Search for the cell housing the specified text and yield its [X, Y] center coordinate. 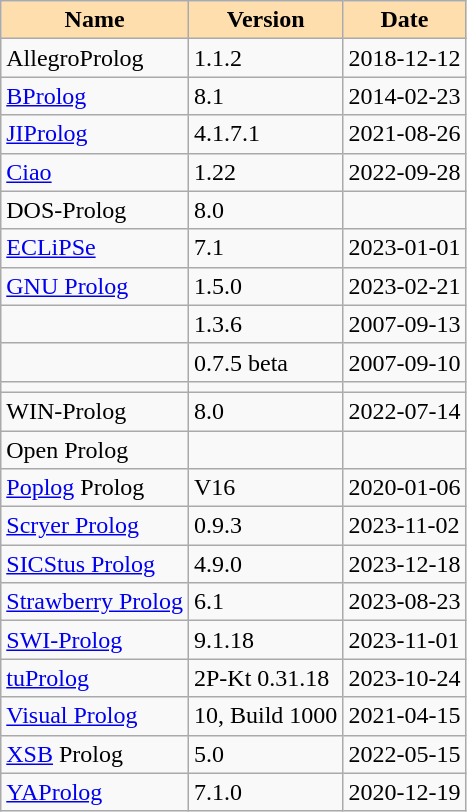
ECLiPSe [95, 248]
WIN-Prolog [95, 411]
2023-10-24 [404, 678]
Open Prolog [95, 449]
1.1.2 [265, 58]
YAProlog [95, 792]
Name [95, 20]
V16 [265, 488]
Version [265, 20]
6.1 [265, 602]
Visual Prolog [95, 716]
2021-08-26 [404, 134]
2014-02-23 [404, 96]
XSB Prolog [95, 754]
1.22 [265, 172]
4.9.0 [265, 564]
SWI-Prolog [95, 640]
2023-12-18 [404, 564]
1.3.6 [265, 324]
2P-Kt 0.31.18 [265, 678]
BProlog [95, 96]
2022-07-14 [404, 411]
DOS-Prolog [95, 210]
AllegroProlog [95, 58]
JIProlog [95, 134]
7.1.0 [265, 792]
Poplog Prolog [95, 488]
2022-05-15 [404, 754]
1.5.0 [265, 286]
10, Build 1000 [265, 716]
0.9.3 [265, 526]
Strawberry Prolog [95, 602]
8.1 [265, 96]
2023-11-02 [404, 526]
0.7.5 beta [265, 362]
GNU Prolog [95, 286]
2007-09-13 [404, 324]
2020-01-06 [404, 488]
2023-08-23 [404, 602]
2020-12-19 [404, 792]
Scryer Prolog [95, 526]
2023-02-21 [404, 286]
2018-12-12 [404, 58]
9.1.18 [265, 640]
2022-09-28 [404, 172]
Ciao [95, 172]
2023-11-01 [404, 640]
Date [404, 20]
2023-01-01 [404, 248]
5.0 [265, 754]
tuProlog [95, 678]
4.1.7.1 [265, 134]
7.1 [265, 248]
2007-09-10 [404, 362]
SICStus Prolog [95, 564]
2021-04-15 [404, 716]
